Pinpoint the cell where the given text exists, returning its [x, y] midpoint coordinate. 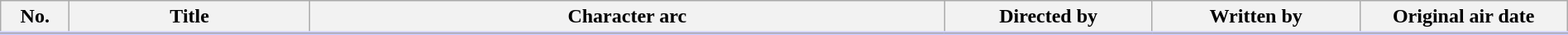
Original air date [1464, 17]
Written by [1255, 17]
Directed by [1049, 17]
No. [35, 17]
Title [190, 17]
Character arc [627, 17]
